Determine the (X, Y) coordinate at the center of the cell enclosing the given text.  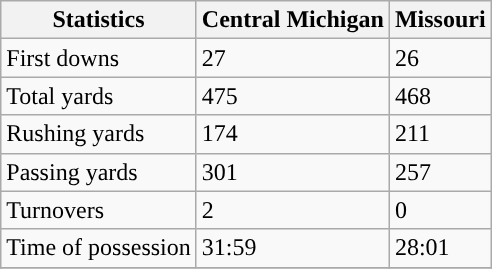
301 (292, 172)
0 (440, 210)
Central Michigan (292, 20)
475 (292, 96)
31:59 (292, 248)
First downs (99, 58)
Missouri (440, 20)
26 (440, 58)
211 (440, 134)
Turnovers (99, 210)
Total yards (99, 96)
468 (440, 96)
28:01 (440, 248)
Statistics (99, 20)
174 (292, 134)
Passing yards (99, 172)
Rushing yards (99, 134)
27 (292, 58)
257 (440, 172)
2 (292, 210)
Time of possession (99, 248)
